Identify which cell holds the provided text, then report its (x, y) central coordinate. 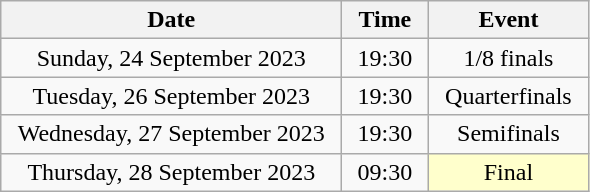
Time (385, 20)
Semifinals (508, 134)
Wednesday, 27 September 2023 (172, 134)
Sunday, 24 September 2023 (172, 58)
Quarterfinals (508, 96)
Event (508, 20)
Final (508, 172)
1/8 finals (508, 58)
09:30 (385, 172)
Tuesday, 26 September 2023 (172, 96)
Thursday, 28 September 2023 (172, 172)
Date (172, 20)
